Provide the (x, y) coordinate of the cell's center where the given text is located.  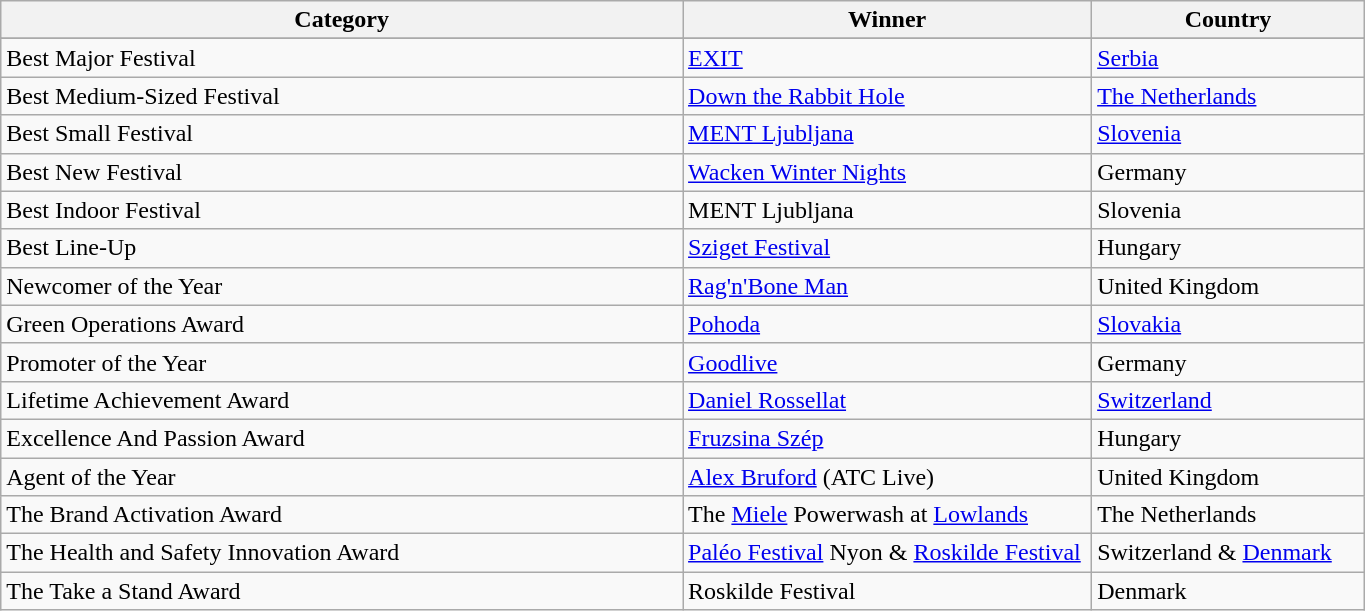
Paléo Festival Nyon & Roskilde Festival (888, 553)
Winner (888, 20)
Newcomer of the Year (342, 286)
Wacken Winter Nights (888, 172)
Lifetime Achievement Award (342, 400)
Switzerland (1228, 400)
Promoter of the Year (342, 362)
Country (1228, 20)
Slovakia (1228, 324)
The Health and Safety Innovation Award (342, 553)
Switzerland & Denmark (1228, 553)
The Brand Activation Award (342, 515)
Best Medium-Sized Festival (342, 96)
Excellence And Passion Award (342, 438)
Goodlive (888, 362)
Best Major Festival (342, 58)
Best New Festival (342, 172)
Alex Bruford (ATC Live) (888, 477)
Best Small Festival (342, 134)
Best Indoor Festival (342, 210)
Serbia (1228, 58)
Green Operations Award (342, 324)
Agent of the Year (342, 477)
Daniel Rossellat (888, 400)
Pohoda (888, 324)
Category (342, 20)
Roskilde Festival (888, 591)
Best Line-Up (342, 248)
Rag'n'Bone Man (888, 286)
Sziget Festival (888, 248)
The Miele Powerwash at Lowlands (888, 515)
EXIT (888, 58)
The Take a Stand Award (342, 591)
Down the Rabbit Hole (888, 96)
Fruzsina Szép (888, 438)
Denmark (1228, 591)
